Pinpoint the cell where the given text exists, returning its (X, Y) midpoint coordinate. 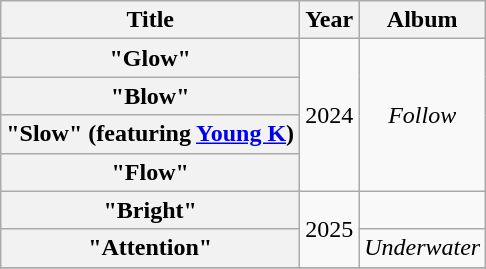
Underwater (422, 248)
Title (150, 20)
"Attention" (150, 248)
"Glow" (150, 58)
"Blow" (150, 96)
"Slow" (featuring Young K) (150, 134)
Album (422, 20)
2024 (330, 115)
Follow (422, 115)
"Bright" (150, 210)
2025 (330, 229)
"Flow" (150, 172)
Year (330, 20)
